Detect which cell encompasses the target text, then output its (X, Y) center coordinate. 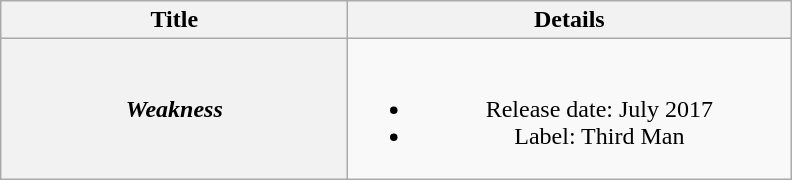
Release date: July 2017Label: Third Man (570, 109)
Weakness (174, 109)
Title (174, 20)
Details (570, 20)
